Return [X, Y] of the center of cell containing provided text 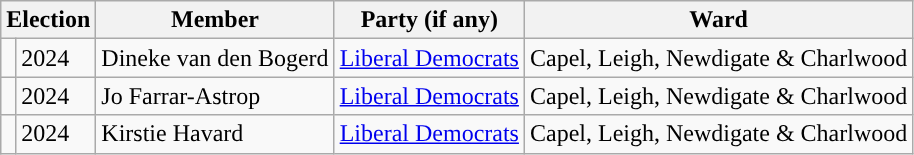
Party (if any) [429, 20]
Election [48, 20]
Jo Farrar-Astrop [215, 96]
Member [215, 20]
Kirstie Havard [215, 134]
Dineke van den Bogerd [215, 58]
Ward [718, 20]
